Find where the given text appears and provide that cell's center as (x, y) coordinate. 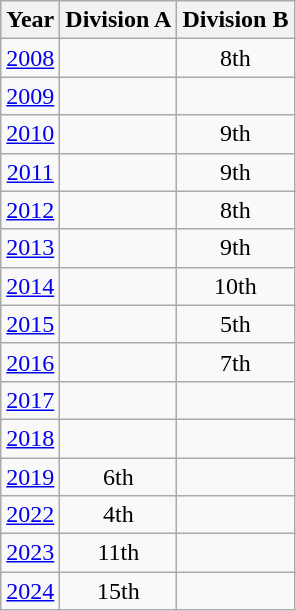
2010 (30, 134)
2015 (30, 324)
6th (118, 477)
2017 (30, 400)
2019 (30, 477)
2013 (30, 248)
11th (118, 553)
2024 (30, 591)
2012 (30, 210)
Year (30, 20)
4th (118, 515)
2016 (30, 362)
10th (236, 286)
2022 (30, 515)
7th (236, 362)
2009 (30, 96)
2014 (30, 286)
2011 (30, 172)
Division A (118, 20)
2018 (30, 438)
Division B (236, 20)
15th (118, 591)
5th (236, 324)
2008 (30, 58)
2023 (30, 553)
